Identify which cell holds the provided text, then report its (X, Y) central coordinate. 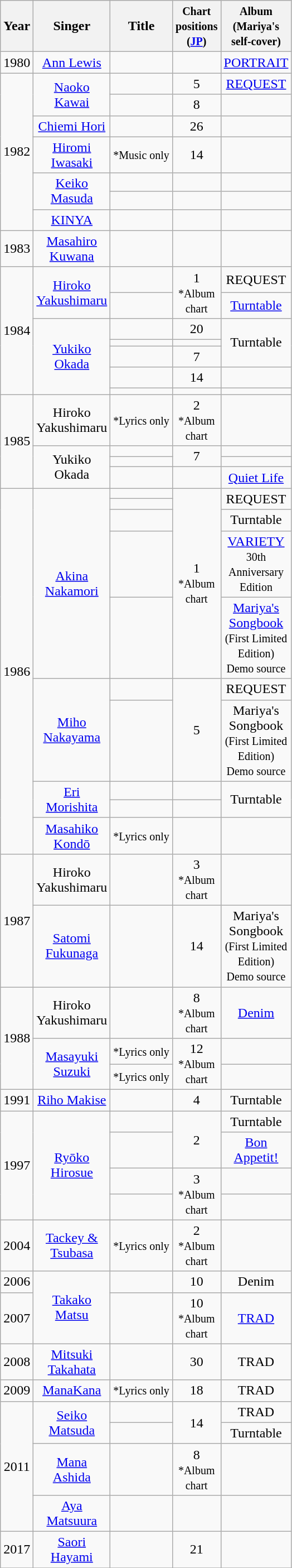
Masayuki Suzuki (72, 1064)
2008 (17, 1362)
2011 (17, 1466)
Eri Morishita (72, 799)
Hiromi Iwasaki (72, 155)
2017 (17, 1549)
Mana Ashida (72, 1469)
1980 (17, 62)
Masahiko Kondō (72, 836)
Seiko Matsuda (72, 1422)
1985 (17, 441)
26 (196, 126)
Ann Lewis (72, 62)
21 (196, 1549)
ManaKana (72, 1391)
Ryōko Hirosue (72, 1165)
8 (196, 105)
Chiemi Hori (72, 126)
2004 (17, 1245)
KINYA (72, 220)
Riho Makise (72, 1100)
Takako Matsu (72, 1307)
1988 (17, 1038)
1983 (17, 249)
Mitsuki Takahata (72, 1362)
Quiet Life (256, 478)
20 (196, 329)
Tackey & Tsubasa (72, 1245)
2006 (17, 1282)
PORTRAIT (256, 62)
4 (196, 1100)
10 (196, 1282)
*Music only (142, 155)
1986 (17, 671)
Bon Appetit! (256, 1151)
Saori Hayami (72, 1549)
1984 (17, 330)
2009 (17, 1391)
Singer (72, 26)
Chart positions (JP) (196, 26)
Year (17, 26)
1997 (17, 1165)
12*Album chart (196, 1064)
10*Album chart (196, 1318)
Aya Matsuura (72, 1513)
1991 (17, 1100)
Title (142, 26)
Miho Nakayama (72, 730)
Keiko Masuda (72, 191)
30 (196, 1362)
1982 (17, 152)
VARIETY 30th Anniversary Edition (256, 564)
1987 (17, 920)
Naoko Kawai (72, 94)
18 (196, 1391)
Masahiro Kuwana (72, 249)
Akina Nakamori (72, 584)
2007 (17, 1318)
Satomi Fukunaga (72, 946)
Album (Mariya's self-cover) (256, 26)
2 (196, 1139)
